Extract the [x, y] coordinate from the center of the cell holding the provided text.  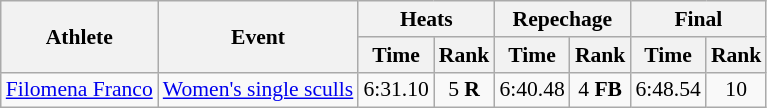
Final [698, 19]
6:31.10 [396, 90]
4 FB [600, 90]
Women's single sculls [258, 90]
6:40.48 [532, 90]
6:48.54 [668, 90]
Repechage [562, 19]
Athlete [80, 36]
Filomena Franco [80, 90]
5 R [464, 90]
10 [736, 90]
Event [258, 36]
Heats [426, 19]
